Detect which cell encompasses the target text, then output its [X, Y] center coordinate. 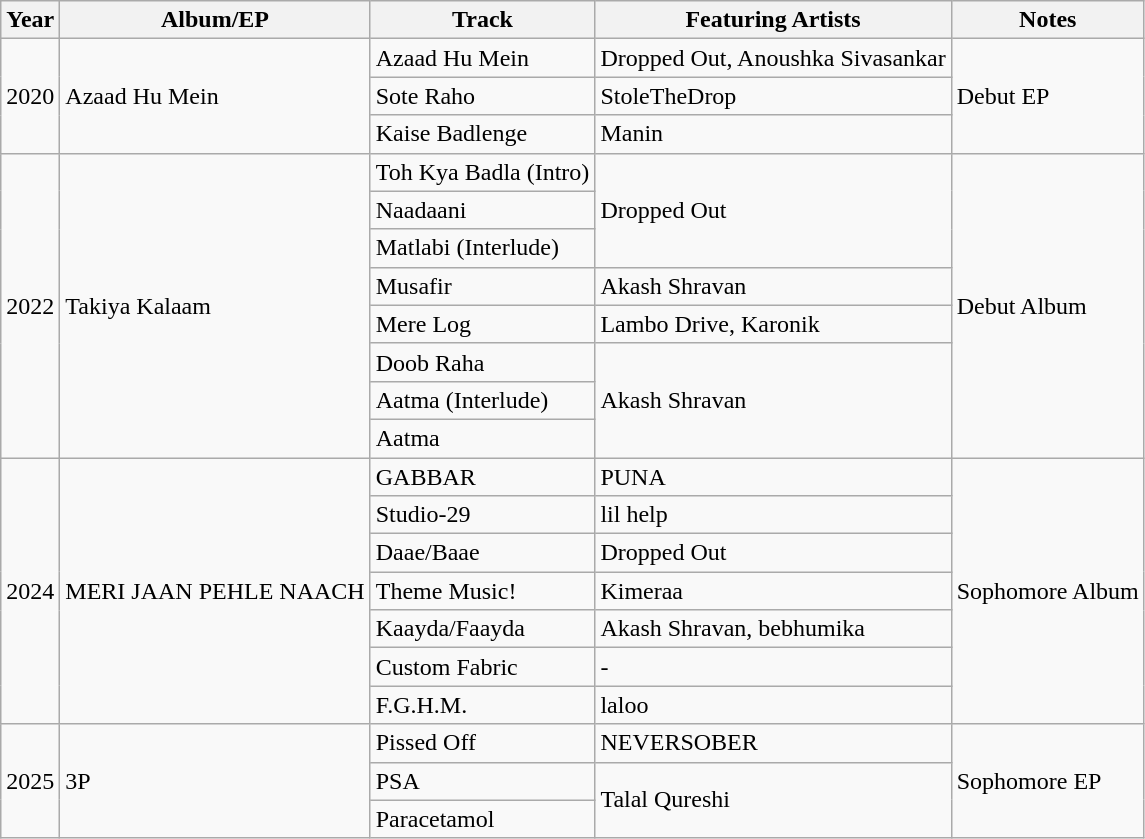
Featuring Artists [773, 20]
F.G.H.M. [482, 705]
Pissed Off [482, 743]
Debut EP [1048, 96]
2024 [30, 591]
Toh Kya Badla (Intro) [482, 172]
Kimeraa [773, 591]
Akash Shravan, bebhumika [773, 629]
Studio-29 [482, 515]
Mere Log [482, 324]
Takiya Kalaam [215, 305]
Manin [773, 134]
GABBAR [482, 477]
Track [482, 20]
Aatma [482, 438]
Sote Raho [482, 96]
Doob Raha [482, 362]
Year [30, 20]
2022 [30, 305]
Daae/Baae [482, 553]
Theme Music! [482, 591]
PSA [482, 781]
Talal Qureshi [773, 800]
Matlabi (Interlude) [482, 248]
Debut Album [1048, 305]
Kaayda/Faayda [482, 629]
Lambo Drive, Karonik [773, 324]
Kaise Badlenge [482, 134]
Naadaani [482, 210]
- [773, 667]
StoleTheDrop [773, 96]
laloo [773, 705]
Notes [1048, 20]
Sophomore Album [1048, 591]
Custom Fabric [482, 667]
2025 [30, 781]
Dropped Out, Anoushka Sivasankar [773, 58]
2020 [30, 96]
3P [215, 781]
Musafir [482, 286]
PUNA [773, 477]
Aatma (Interlude) [482, 400]
Album/EP [215, 20]
Paracetamol [482, 819]
MERI JAAN PEHLE NAACH [215, 591]
lil help [773, 515]
NEVERSOBER [773, 743]
Sophomore EP [1048, 781]
